Provide the (x, y) coordinate of the cell's center where the given text is located.  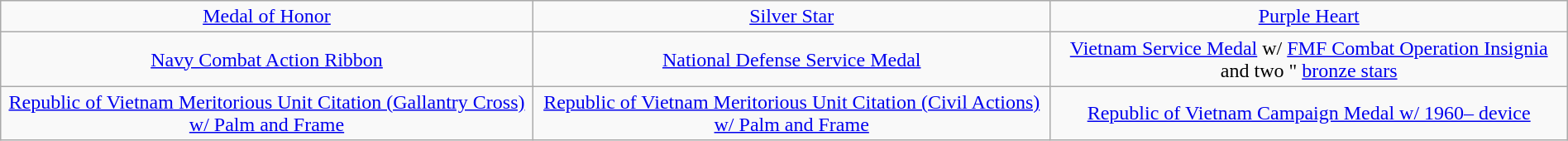
Republic of Vietnam Campaign Medal w/ 1960– device (1308, 113)
Vietnam Service Medal w/ FMF Combat Operation Insignia and two " bronze stars (1308, 60)
Medal of Honor (267, 17)
Republic of Vietnam Meritorious Unit Citation (Civil Actions) w/ Palm and Frame (791, 113)
Republic of Vietnam Meritorious Unit Citation (Gallantry Cross) w/ Palm and Frame (267, 113)
Silver Star (791, 17)
Purple Heart (1308, 17)
National Defense Service Medal (791, 60)
Navy Combat Action Ribbon (267, 60)
